Determine the [X, Y] coordinate at the center of the cell enclosing the given text.  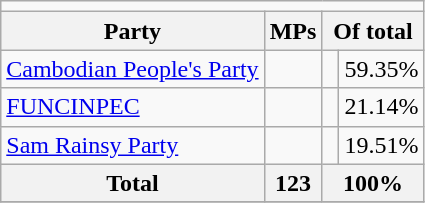
FUNCINPEC [132, 107]
Cambodian People's Party [132, 69]
Of total [373, 31]
19.51% [382, 145]
59.35% [382, 69]
Total [132, 183]
21.14% [382, 107]
100% [373, 183]
MPs [293, 31]
123 [293, 183]
Party [132, 31]
Sam Rainsy Party [132, 145]
